Scan for the cell matching the given text and deliver its (X, Y) coordinate at center. 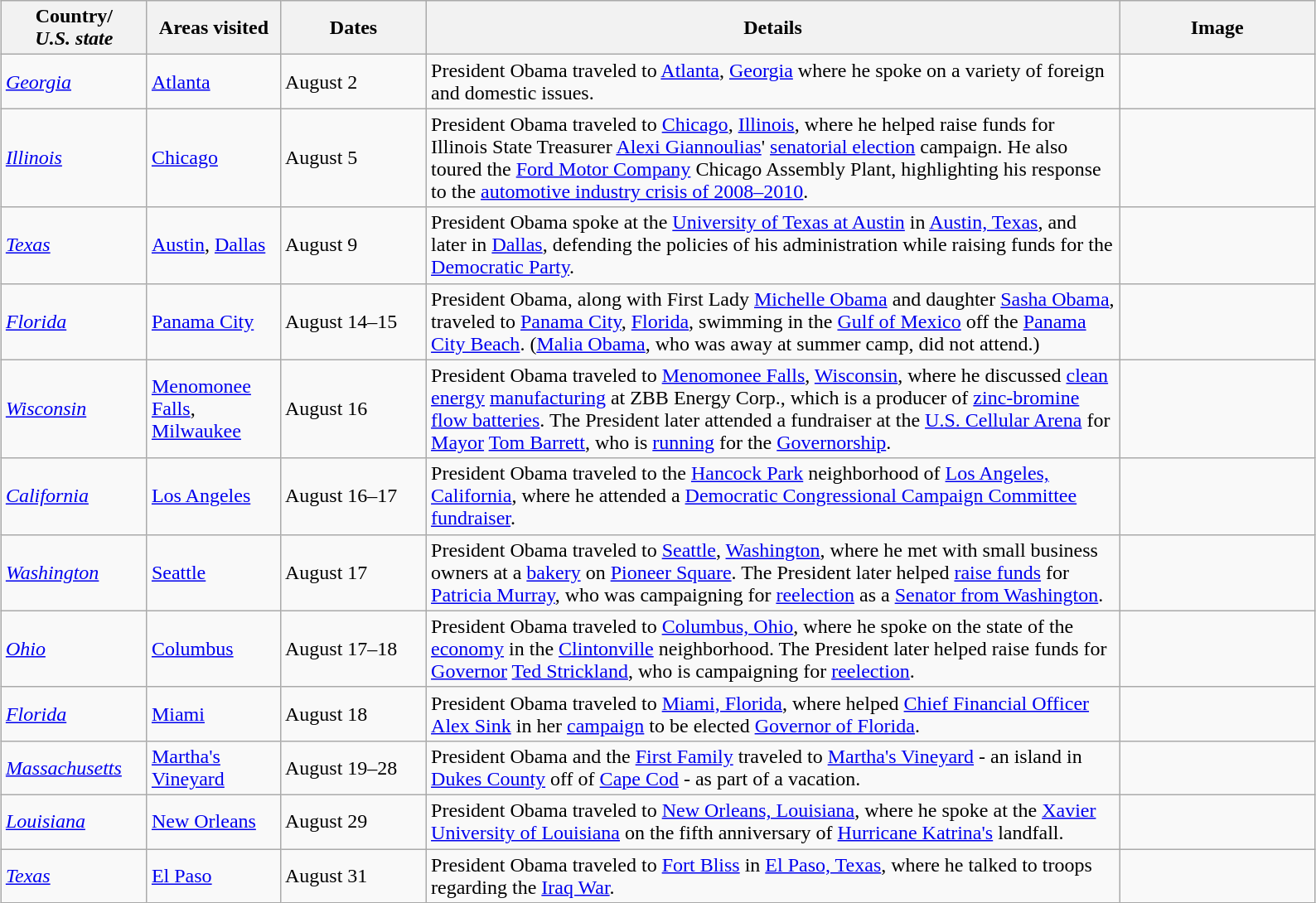
August 2 (353, 81)
Miami (214, 714)
Chicago (214, 157)
August 9 (353, 245)
President Obama traveled to Atlanta, Georgia where he spoke on a variety of foreign and domestic issues. (773, 81)
Martha's Vineyard (214, 767)
Atlanta (214, 81)
President Obama and the First Family traveled to Martha's Vineyard - an island in Dukes County off of Cape Cod - as part of a vacation. (773, 767)
August 29 (353, 822)
Wisconsin (74, 409)
August 16 (353, 409)
Areas visited (214, 28)
President Obama traveled to Fort Bliss in El Paso, Texas, where he talked to troops regarding the Iraq War. (773, 875)
California (74, 496)
Ohio (74, 649)
Massachusetts (74, 767)
Georgia (74, 81)
Seattle (214, 572)
Country/U.S. state (74, 28)
August 16–17 (353, 496)
Washington (74, 572)
Illinois (74, 157)
August 18 (353, 714)
Los Angeles (214, 496)
Panama City (214, 321)
August 17–18 (353, 649)
El Paso (214, 875)
August 17 (353, 572)
August 14–15 (353, 321)
August 5 (353, 157)
Columbus (214, 649)
August 19–28 (353, 767)
Image (1217, 28)
Austin, Dallas (214, 245)
August 31 (353, 875)
Dates (353, 28)
Details (773, 28)
Louisiana (74, 822)
President Obama traveled to Miami, Florida, where helped Chief Financial Officer Alex Sink in her campaign to be elected Governor of Florida. (773, 714)
New Orleans (214, 822)
Menomonee Falls, Milwaukee (214, 409)
